Capture the cell that displays the provided text and extract its [x, y] central coordinate. 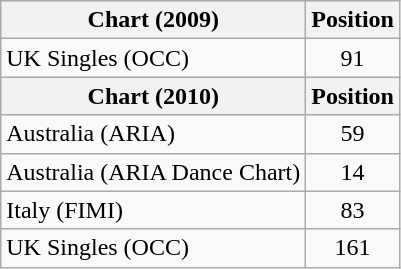
59 [353, 134]
91 [353, 58]
Australia (ARIA Dance Chart) [154, 172]
Chart (2009) [154, 20]
Italy (FIMI) [154, 210]
14 [353, 172]
Chart (2010) [154, 96]
161 [353, 248]
83 [353, 210]
Australia (ARIA) [154, 134]
